For the text-containing cell, return its midpoint in [x, y] coordinate format. 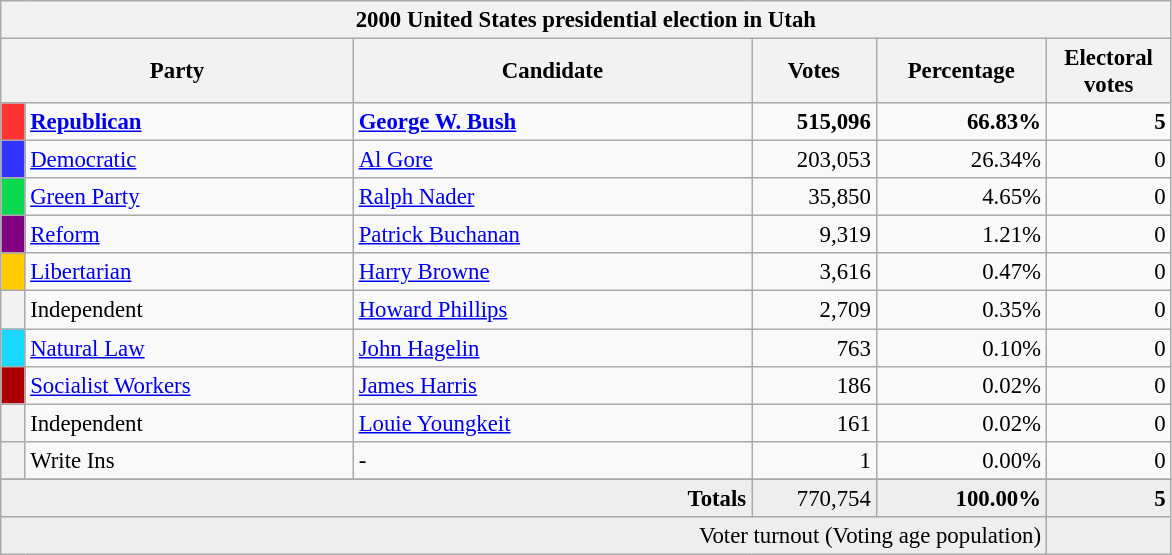
Green Party [189, 197]
515,096 [814, 122]
100.00% [961, 498]
Reform [189, 235]
203,053 [814, 160]
Votes [814, 72]
Harry Browne [552, 273]
Candidate [552, 72]
Percentage [961, 72]
1 [814, 460]
0.35% [961, 310]
0.10% [961, 348]
9,319 [814, 235]
161 [814, 423]
Republican [189, 122]
Socialist Workers [189, 385]
Patrick Buchanan [552, 235]
2,709 [814, 310]
Libertarian [189, 273]
Voter turnout (Voting age population) [524, 536]
26.34% [961, 160]
Totals [376, 498]
James Harris [552, 385]
Louie Youngkeit [552, 423]
Write Ins [189, 460]
Al Gore [552, 160]
3,616 [814, 273]
0.47% [961, 273]
763 [814, 348]
John Hagelin [552, 348]
George W. Bush [552, 122]
770,754 [814, 498]
1.21% [961, 235]
Democratic [189, 160]
- [552, 460]
Natural Law [189, 348]
35,850 [814, 197]
186 [814, 385]
4.65% [961, 197]
Electoral votes [1108, 72]
2000 United States presidential election in Utah [586, 20]
Ralph Nader [552, 197]
Howard Phillips [552, 310]
Party [178, 72]
66.83% [961, 122]
0.00% [961, 460]
